For the text-containing cell, return its midpoint in [x, y] coordinate format. 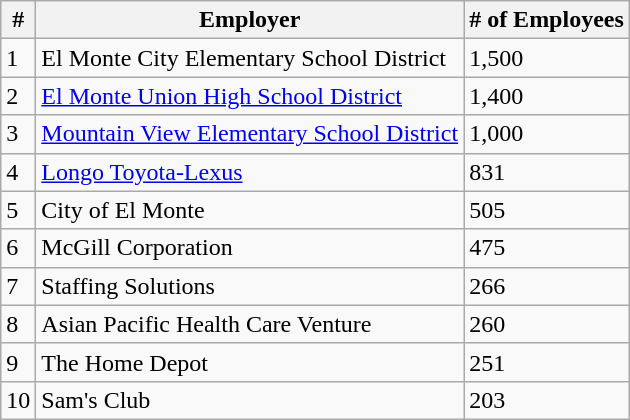
Longo Toyota-Lexus [250, 172]
7 [18, 286]
Employer [250, 20]
Sam's Club [250, 400]
6 [18, 248]
El Monte Union High School District [250, 96]
# [18, 20]
5 [18, 210]
El Monte City Elementary School District [250, 58]
The Home Depot [250, 362]
3 [18, 134]
1,500 [547, 58]
251 [547, 362]
505 [547, 210]
260 [547, 324]
831 [547, 172]
# of Employees [547, 20]
McGill Corporation [250, 248]
4 [18, 172]
203 [547, 400]
9 [18, 362]
2 [18, 96]
Staffing Solutions [250, 286]
475 [547, 248]
8 [18, 324]
Mountain View Elementary School District [250, 134]
Asian Pacific Health Care Venture [250, 324]
1,400 [547, 96]
266 [547, 286]
City of El Monte [250, 210]
10 [18, 400]
1,000 [547, 134]
1 [18, 58]
